Output the [X, Y] coordinate of the center of the cell containing the given text.  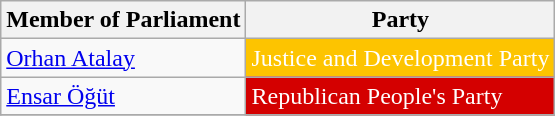
Party [400, 20]
Member of Parliament [124, 20]
Justice and Development Party [400, 58]
Orhan Atalay [124, 58]
Republican People's Party [400, 96]
Ensar Öğüt [124, 96]
